Extract the [X, Y] coordinate from the center of the cell holding the provided text.  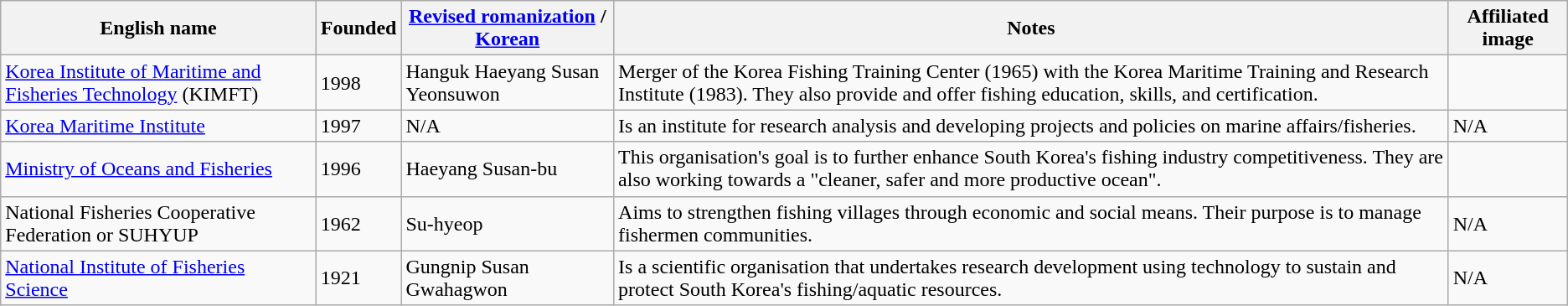
Su-hyeop [508, 223]
1998 [358, 82]
Is an institute for research analysis and developing projects and policies on marine affairs/fisheries. [1032, 126]
English name [158, 29]
Haeyang Susan-bu [508, 169]
1997 [358, 126]
Aims to strengthen fishing villages through economic and social means. Their purpose is to manage fishermen communities. [1032, 223]
Korea Institute of Maritime and Fisheries Technology (KIMFT) [158, 82]
1962 [358, 223]
1996 [358, 169]
Hanguk Haeyang Susan Yeonsuwon [508, 82]
Ministry of Oceans and Fisheries [158, 169]
Revised romanization / Korean [508, 29]
National Institute of Fisheries Science [158, 278]
Korea Maritime Institute [158, 126]
Notes [1032, 29]
Founded [358, 29]
National Fisheries Cooperative Federation or SUHYUP [158, 223]
Is a scientific organisation that undertakes research development using technology to sustain and protect South Korea's fishing/aquatic resources. [1032, 278]
Gungnip Susan Gwahagwon [508, 278]
1921 [358, 278]
Affiliated image [1508, 29]
